From the cell containing the given text, extract its center point as [X, Y] coordinate. 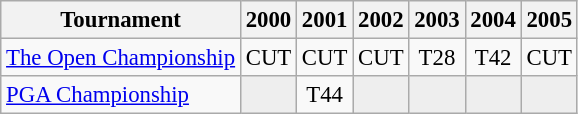
T42 [493, 58]
T44 [325, 95]
2004 [493, 20]
T28 [437, 58]
Tournament [121, 20]
2002 [381, 20]
The Open Championship [121, 58]
2000 [268, 20]
2003 [437, 20]
PGA Championship [121, 95]
2005 [549, 20]
2001 [325, 20]
